From the cell containing the given text, extract its center point as (X, Y) coordinate. 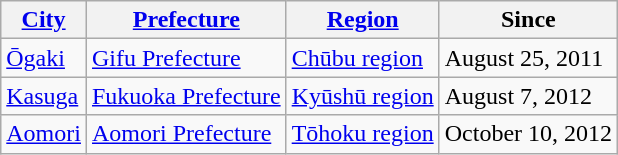
Kasuga (44, 96)
Since (528, 20)
Kyūshū region (362, 96)
Aomori (44, 134)
Aomori Prefecture (186, 134)
October 10, 2012 (528, 134)
August 25, 2011 (528, 58)
Tōhoku region (362, 134)
Chūbu region (362, 58)
Fukuoka Prefecture (186, 96)
Gifu Prefecture (186, 58)
City (44, 20)
Region (362, 20)
Prefecture (186, 20)
August 7, 2012 (528, 96)
Ōgaki (44, 58)
